Identify which cell holds the provided text, then report its (x, y) central coordinate. 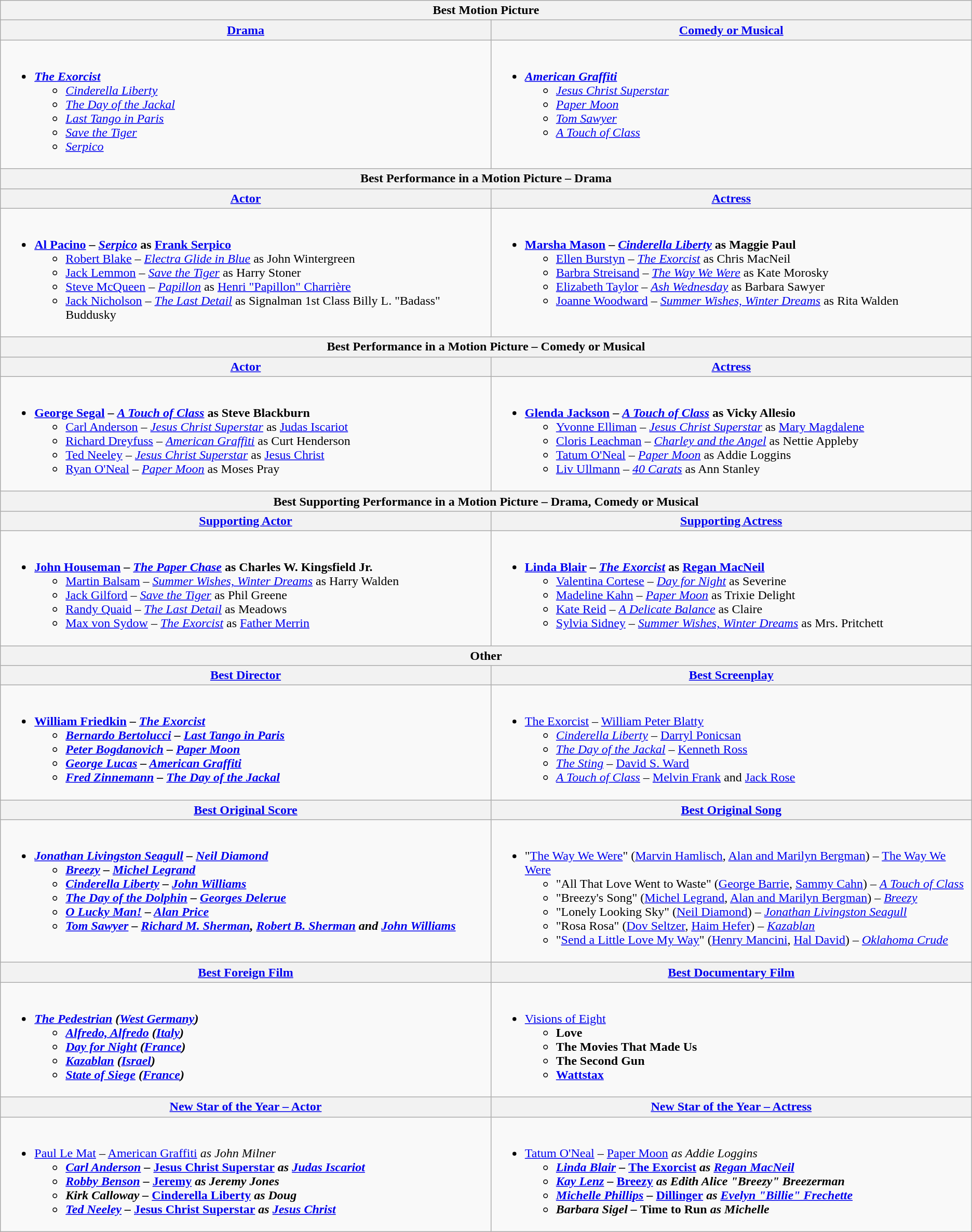
The Pedestrian (West Germany)Alfredo, Alfredo (Italy)Day for Night (France)Kazablan (Israel)State of Siege (France) (246, 1039)
Best Motion Picture (486, 10)
Supporting Actor (246, 521)
Other (486, 656)
American GraffitiJesus Christ SuperstarPaper MoonTom SawyerA Touch of Class (731, 104)
Best Performance in a Motion Picture – Drama (486, 179)
Best Screenplay (731, 675)
The ExorcistCinderella LibertyThe Day of the JackalLast Tango in ParisSave the TigerSerpico (246, 104)
Best Foreign Film (246, 972)
Best Performance in a Motion Picture – Comedy or Musical (486, 347)
Comedy or Musical (731, 30)
Best Supporting Performance in a Motion Picture – Drama, Comedy or Musical (486, 501)
Best Director (246, 675)
Drama (246, 30)
Best Documentary Film (731, 972)
Best Original Score (246, 810)
Best Original Song (731, 810)
New Star of the Year – Actress (731, 1107)
Visions of EightLoveThe Movies That Made UsThe Second GunWattstax (731, 1039)
Supporting Actress (731, 521)
New Star of the Year – Actor (246, 1107)
